Detect which cell encompasses the target text, then output its [X, Y] center coordinate. 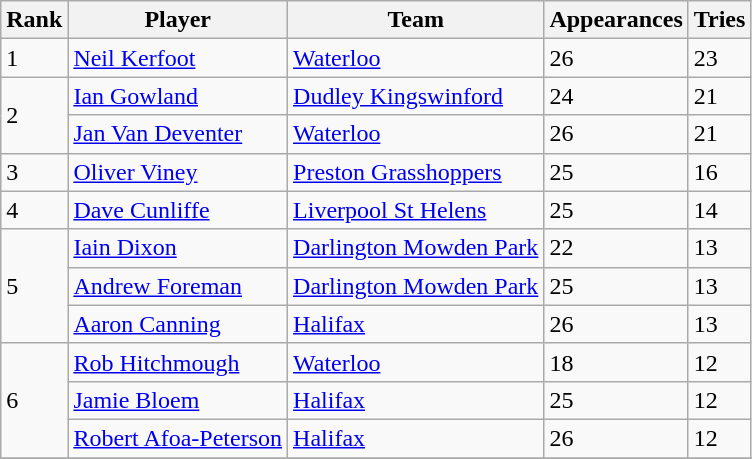
Robert Afoa-Peterson [178, 438]
Dave Cunliffe [178, 210]
16 [720, 172]
Player [178, 20]
1 [34, 58]
Appearances [616, 20]
5 [34, 286]
Andrew Foreman [178, 286]
Oliver Viney [178, 172]
Neil Kerfoot [178, 58]
Rank [34, 20]
6 [34, 400]
3 [34, 172]
18 [616, 362]
4 [34, 210]
Tries [720, 20]
Liverpool St Helens [416, 210]
Preston Grasshoppers [416, 172]
Aaron Canning [178, 324]
24 [616, 96]
Dudley Kingswinford [416, 96]
Iain Dixon [178, 248]
Ian Gowland [178, 96]
2 [34, 115]
22 [616, 248]
23 [720, 58]
Jan Van Deventer [178, 134]
Jamie Bloem [178, 400]
Team [416, 20]
14 [720, 210]
Rob Hitchmough [178, 362]
